Capture the cell that displays the provided text and extract its [x, y] central coordinate. 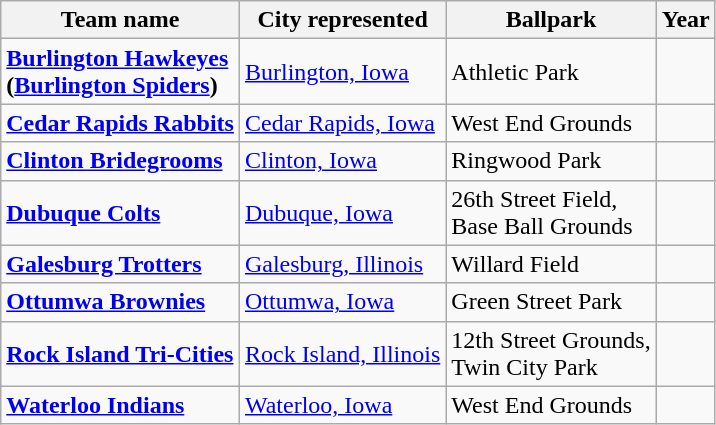
Ottumwa, Iowa [342, 302]
Ringwood Park [551, 161]
Dubuque Colts [120, 212]
12th Street Grounds, Twin City Park [551, 354]
Ottumwa Brownies [120, 302]
Ballpark [551, 20]
Dubuque, Iowa [342, 212]
City represented [342, 20]
Green Street Park [551, 302]
Clinton Bridegrooms [120, 161]
Cedar Rapids Rabbits [120, 123]
Year [686, 20]
Team name [120, 20]
Galesburg, Illinois [342, 264]
Clinton, Iowa [342, 161]
Burlington Hawkeyes(Burlington Spiders) [120, 72]
26th Street Field, Base Ball Grounds [551, 212]
Athletic Park [551, 72]
Waterloo Indians [120, 405]
Cedar Rapids, Iowa [342, 123]
Burlington, Iowa [342, 72]
Waterloo, Iowa [342, 405]
Willard Field [551, 264]
Rock Island Tri-Cities [120, 354]
Galesburg Trotters [120, 264]
Rock Island, Illinois [342, 354]
